Detect which cell encompasses the target text, then output its [x, y] center coordinate. 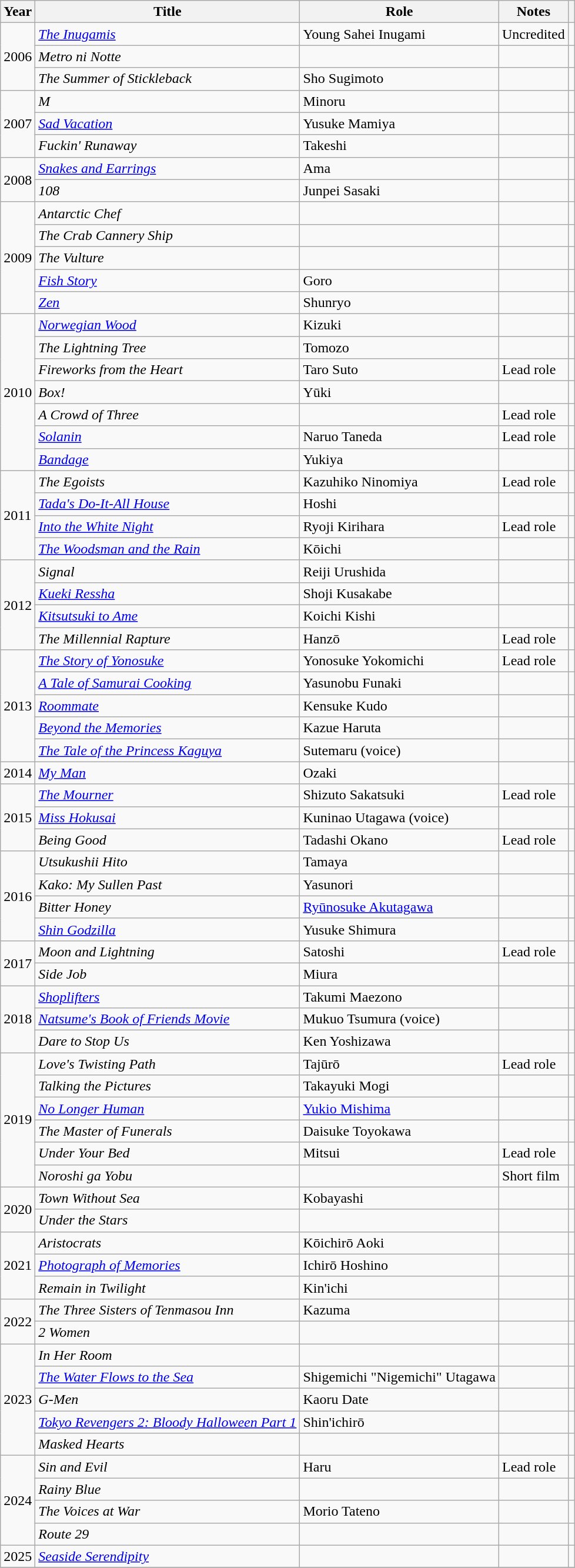
Junpei Sasaki [400, 191]
Ryūnosuke Akutagawa [400, 907]
The Egoists [168, 482]
The Mourner [168, 795]
Sin and Evil [168, 1467]
Kazue Haruta [400, 728]
Yukiya [400, 459]
Yukio Mishima [400, 1109]
Shin'ichirō [400, 1422]
Yasunori [400, 885]
Being Good [168, 840]
Town Without Sea [168, 1198]
Sad Vacation [168, 124]
Moon and Lightning [168, 952]
2024 [18, 1500]
Bitter Honey [168, 907]
Kazuhiko Ninomiya [400, 482]
The Vulture [168, 258]
No Longer Human [168, 1109]
Utsukushii Hito [168, 862]
2008 [18, 179]
2022 [18, 1321]
Kaoru Date [400, 1400]
Role [400, 12]
The Three Sisters of Tenmasou Inn [168, 1310]
Dare to Stop Us [168, 1042]
The Crab Cannery Ship [168, 235]
Fuckin' Runaway [168, 146]
2020 [18, 1209]
The Voices at War [168, 1512]
2019 [18, 1120]
Kazuma [400, 1310]
Haru [400, 1467]
Tokyo Revengers 2: Bloody Halloween Part 1 [168, 1422]
The Water Flows to the Sea [168, 1377]
Noroshi ga Yobu [168, 1176]
The Tale of the Princess Kaguya [168, 750]
Into the White Night [168, 526]
Ken Yoshizawa [400, 1042]
Tadashi Okano [400, 840]
G-Men [168, 1400]
Norwegian Wood [168, 325]
2011 [18, 515]
Yūki [400, 392]
Ama [400, 168]
Naruo Taneda [400, 437]
108 [168, 191]
2018 [18, 1019]
Tomozo [400, 348]
Miura [400, 974]
Kizuki [400, 325]
Morio Tateno [400, 1512]
Talking the Pictures [168, 1086]
Shizuto Sakatsuki [400, 795]
Young Sahei Inugami [400, 34]
Metro ni Notte [168, 56]
Route 29 [168, 1534]
Love's Twisting Path [168, 1064]
Antarctic Chef [168, 213]
Sho Sugimoto [400, 79]
Ryoji Kirihara [400, 526]
Notes [533, 12]
Mukuo Tsumura (voice) [400, 1019]
Mitsui [400, 1153]
Zen [168, 303]
Side Job [168, 974]
The Story of Yonosuke [168, 661]
Taro Suto [400, 370]
Shin Godzilla [168, 929]
Shoji Kusakabe [400, 593]
2014 [18, 773]
Takayuki Mogi [400, 1086]
Kuninao Utagawa (voice) [400, 818]
Kako: My Sullen Past [168, 885]
2 Women [168, 1332]
Goro [400, 281]
Satoshi [400, 952]
2017 [18, 963]
Bandage [168, 459]
Box! [168, 392]
Photograph of Memories [168, 1265]
Takeshi [400, 146]
Fireworks from the Heart [168, 370]
Roommate [168, 706]
2009 [18, 258]
2013 [18, 706]
Hanzō [400, 638]
The Inugamis [168, 34]
Shunryo [400, 303]
Tamaya [400, 862]
Uncredited [533, 34]
Year [18, 12]
Title [168, 12]
2007 [18, 124]
2021 [18, 1265]
M [168, 101]
Reiji Urushida [400, 571]
Snakes and Earrings [168, 168]
Masked Hearts [168, 1444]
Ichirō Hoshino [400, 1265]
In Her Room [168, 1355]
Kobayashi [400, 1198]
The Lightning Tree [168, 348]
2012 [18, 605]
Minoru [400, 101]
The Woodsman and the Rain [168, 549]
2025 [18, 1556]
Yusuke Shimura [400, 929]
Yusuke Mamiya [400, 124]
Kin'ichi [400, 1287]
Hoshi [400, 504]
Rainy Blue [168, 1489]
Koichi Kishi [400, 616]
Sutemaru (voice) [400, 750]
The Summer of Stickleback [168, 79]
2023 [18, 1399]
Fish Story [168, 281]
2010 [18, 392]
Kōichi [400, 549]
A Crowd of Three [168, 415]
Miss Hokusai [168, 818]
Signal [168, 571]
Tada's Do-It-All House [168, 504]
Shigemichi "Nigemichi" Utagawa [400, 1377]
Tajūrō [400, 1064]
The Master of Funerals [168, 1131]
Under the Stars [168, 1220]
My Man [168, 773]
Kitsutsuki to Ame [168, 616]
The Millennial Rapture [168, 638]
Aristocrats [168, 1243]
Shoplifters [168, 997]
Daisuke Toyokawa [400, 1131]
2015 [18, 818]
Yasunobu Funaki [400, 683]
Kōichirō Aoki [400, 1243]
Under Your Bed [168, 1153]
Kensuke Kudo [400, 706]
Beyond the Memories [168, 728]
2016 [18, 896]
Natsume's Book of Friends Movie [168, 1019]
Yonosuke Yokomichi [400, 661]
A Tale of Samurai Cooking [168, 683]
Takumi Maezono [400, 997]
Solanin [168, 437]
Seaside Serendipity [168, 1556]
Short film [533, 1176]
Kueki Ressha [168, 593]
Ozaki [400, 773]
Remain in Twilight [168, 1287]
2006 [18, 56]
